Return [X, Y] of the center of cell containing provided text 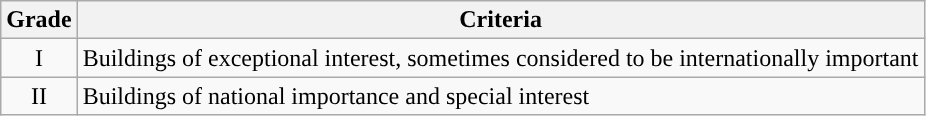
Buildings of exceptional interest, sometimes considered to be internationally important [500, 58]
Buildings of national importance and special interest [500, 96]
Criteria [500, 20]
Grade [39, 20]
II [39, 96]
I [39, 58]
